Pinpoint the cell where the given text exists, returning its [x, y] midpoint coordinate. 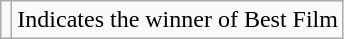
Indicates the winner of Best Film [178, 20]
